Scan for the cell matching the given text and deliver its [x, y] coordinate at center. 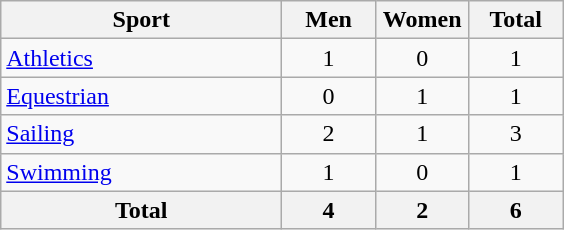
Women [422, 20]
Athletics [142, 58]
Sport [142, 20]
4 [329, 210]
Men [329, 20]
3 [516, 134]
Swimming [142, 172]
Equestrian [142, 96]
6 [516, 210]
Sailing [142, 134]
